Return the (x, y) coordinate for the center point of the cell that contains the specified text.  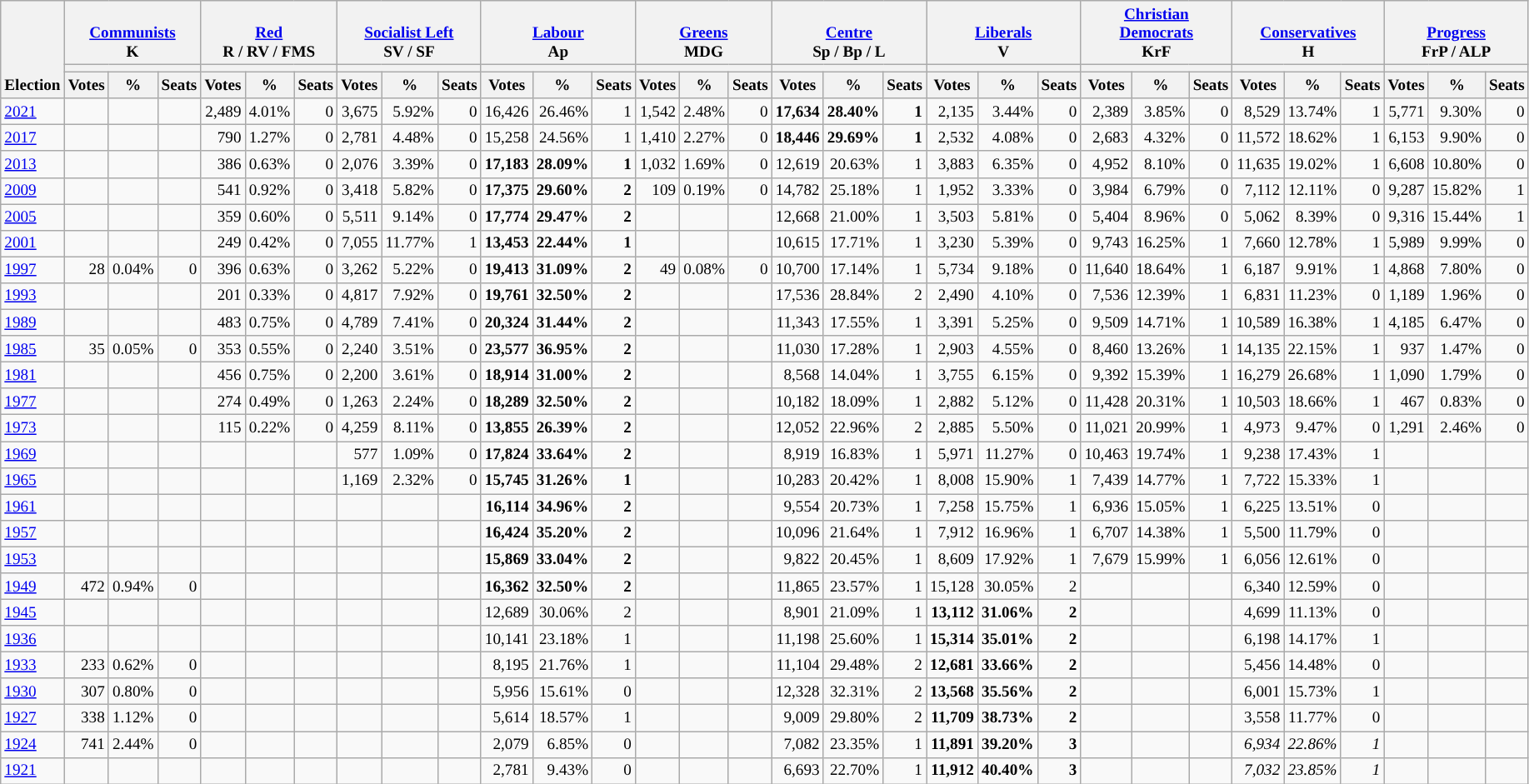
17,824 (507, 454)
11,912 (952, 771)
0.92% (270, 191)
1997 (32, 270)
9,509 (1107, 322)
17,375 (507, 191)
15,128 (952, 587)
12.78% (1312, 243)
3,883 (952, 164)
1,952 (952, 191)
11,198 (797, 639)
5.82% (410, 191)
741 (87, 744)
4,817 (360, 296)
790 (223, 138)
23.18% (562, 639)
13,112 (952, 612)
8,529 (1258, 112)
LiberalsV (1003, 33)
2,389 (1107, 112)
6,608 (1407, 164)
15.61% (562, 692)
5,062 (1258, 217)
20,324 (507, 322)
115 (223, 428)
5,989 (1407, 243)
17,536 (797, 296)
CentreSp / Bp / L (848, 33)
31.44% (562, 322)
10,283 (797, 481)
34.96% (562, 507)
0.60% (270, 217)
10,615 (797, 243)
456 (223, 375)
17.55% (853, 322)
38.73% (1007, 718)
14.48% (1312, 665)
2.32% (410, 481)
2013 (32, 164)
1977 (32, 402)
39.20% (1007, 744)
3,391 (952, 322)
2,135 (952, 112)
9,822 (797, 560)
12.11% (1312, 191)
4,259 (360, 428)
20.31% (1161, 402)
17.43% (1312, 454)
3,230 (952, 243)
22.70% (853, 771)
6.85% (562, 744)
CommunistsK (132, 33)
2,882 (952, 402)
12.39% (1161, 296)
9.18% (1007, 270)
10,463 (1107, 454)
577 (360, 454)
2,489 (223, 112)
11,709 (952, 718)
18,914 (507, 375)
10,589 (1258, 322)
13,453 (507, 243)
16,279 (1258, 375)
21.09% (853, 612)
21.64% (853, 533)
10,182 (797, 402)
22.44% (562, 243)
0.55% (270, 349)
5,771 (1407, 112)
10,141 (507, 639)
937 (1407, 349)
26.68% (1312, 375)
17.14% (853, 270)
14,135 (1258, 349)
GreensMDG (704, 33)
1969 (32, 454)
15,745 (507, 481)
6,831 (1258, 296)
25.60% (853, 639)
7,679 (1107, 560)
7.41% (410, 322)
1.09% (410, 454)
31.00% (562, 375)
19,761 (507, 296)
8,195 (507, 665)
21.00% (853, 217)
4.08% (1007, 138)
1.96% (1457, 296)
17.92% (1007, 560)
0.19% (705, 191)
8.96% (1161, 217)
233 (87, 665)
9,316 (1407, 217)
9,009 (797, 718)
5,971 (952, 454)
4.48% (410, 138)
1921 (32, 771)
9,392 (1107, 375)
0.42% (270, 243)
8,919 (797, 454)
23.85% (1312, 771)
5.39% (1007, 243)
4,952 (1107, 164)
13,855 (507, 428)
18.64% (1161, 270)
3,418 (360, 191)
8,568 (797, 375)
22.86% (1312, 744)
15,258 (507, 138)
1,263 (360, 402)
15.33% (1312, 481)
6,340 (1258, 587)
9.99% (1457, 243)
31.09% (562, 270)
31.06% (1007, 612)
15.73% (1312, 692)
9,554 (797, 507)
6,934 (1258, 744)
14.04% (853, 375)
ConservativesH (1308, 33)
1,169 (360, 481)
5.12% (1007, 402)
5,511 (360, 217)
2,200 (360, 375)
4,868 (1407, 270)
12.61% (1312, 560)
8,901 (797, 612)
1981 (32, 375)
24.56% (562, 138)
20.63% (853, 164)
11,021 (1107, 428)
16,362 (507, 587)
11,572 (1258, 138)
23,577 (507, 349)
4,789 (360, 322)
11,428 (1107, 402)
2,240 (360, 349)
30.06% (562, 612)
9.47% (1312, 428)
11.79% (1312, 533)
11,640 (1107, 270)
0.83% (1457, 402)
36.95% (562, 349)
359 (223, 217)
4.10% (1007, 296)
12,668 (797, 217)
29.69% (853, 138)
32.31% (853, 692)
0.05% (133, 349)
201 (223, 296)
3.44% (1007, 112)
2.27% (705, 138)
2009 (32, 191)
1985 (32, 349)
7,439 (1107, 481)
7.92% (410, 296)
18,289 (507, 402)
0.80% (133, 692)
307 (87, 692)
0.94% (133, 587)
17,634 (797, 112)
4,973 (1258, 428)
3,984 (1107, 191)
22.15% (1312, 349)
2017 (32, 138)
6,693 (797, 771)
4.32% (1161, 138)
1.69% (705, 164)
20.99% (1161, 428)
11,891 (952, 744)
1,291 (1407, 428)
4.01% (270, 112)
7,660 (1258, 243)
Election (32, 50)
13.51% (1312, 507)
6.15% (1007, 375)
LabourAp (558, 33)
8,460 (1107, 349)
15.82% (1457, 191)
2.48% (705, 112)
35.56% (1007, 692)
16,426 (507, 112)
2,490 (952, 296)
6.47% (1457, 322)
17,774 (507, 217)
3,755 (952, 375)
9.30% (1457, 112)
4.55% (1007, 349)
7,112 (1258, 191)
20.45% (853, 560)
5,614 (507, 718)
15.44% (1457, 217)
5,734 (952, 270)
1945 (32, 612)
21.76% (562, 665)
13.26% (1161, 349)
109 (658, 191)
1,410 (658, 138)
4,699 (1258, 612)
14.38% (1161, 533)
10,700 (797, 270)
ChristianDemocratsKrF (1157, 33)
386 (223, 164)
1,189 (1407, 296)
9.43% (562, 771)
13,568 (952, 692)
1924 (32, 744)
7,536 (1107, 296)
14.77% (1161, 481)
472 (87, 587)
7,722 (1258, 481)
11,635 (1258, 164)
6,225 (1258, 507)
11.27% (1007, 454)
23.35% (853, 744)
1,032 (658, 164)
8,609 (952, 560)
12.59% (1312, 587)
8.39% (1312, 217)
17.28% (853, 349)
35.20% (562, 533)
RedR / RV / FMS (269, 33)
1.47% (1457, 349)
1973 (32, 428)
22.96% (853, 428)
6,001 (1258, 692)
15,869 (507, 560)
2.44% (133, 744)
19.74% (1161, 454)
16.25% (1161, 243)
6,707 (1107, 533)
1961 (32, 507)
29.47% (562, 217)
1,542 (658, 112)
11,030 (797, 349)
1933 (32, 665)
16.83% (853, 454)
9,743 (1107, 243)
2,903 (952, 349)
9.90% (1457, 138)
7,912 (952, 533)
2.46% (1457, 428)
5.50% (1007, 428)
15.75% (1007, 507)
16.38% (1312, 322)
11.23% (1312, 296)
1957 (32, 533)
1965 (32, 481)
9.91% (1312, 270)
9,238 (1258, 454)
541 (223, 191)
Socialist LeftSV / SF (410, 33)
5,500 (1258, 533)
12,689 (507, 612)
6,198 (1258, 639)
1.12% (133, 718)
29.80% (853, 718)
18,446 (797, 138)
33.04% (562, 560)
11.13% (1312, 612)
1953 (32, 560)
3.39% (410, 164)
3.61% (410, 375)
15.05% (1161, 507)
6,936 (1107, 507)
8.10% (1161, 164)
1936 (32, 639)
7.80% (1457, 270)
0.08% (705, 270)
35.01% (1007, 639)
15.99% (1161, 560)
10,503 (1258, 402)
6.79% (1161, 191)
28.40% (853, 112)
9,287 (1407, 191)
15.39% (1161, 375)
33.64% (562, 454)
2021 (32, 112)
3.33% (1007, 191)
467 (1407, 402)
28.84% (853, 296)
3,675 (360, 112)
1993 (32, 296)
249 (223, 243)
2,683 (1107, 138)
16,114 (507, 507)
12,681 (952, 665)
4,185 (1407, 322)
16.96% (1007, 533)
1930 (32, 692)
1,090 (1407, 375)
5.92% (410, 112)
26.39% (562, 428)
7,082 (797, 744)
15.90% (1007, 481)
23.57% (853, 587)
5.25% (1007, 322)
12,052 (797, 428)
0.49% (270, 402)
12,619 (797, 164)
5.22% (410, 270)
2,885 (952, 428)
14.71% (1161, 322)
5.81% (1007, 217)
0.62% (133, 665)
9.14% (410, 217)
396 (223, 270)
25.18% (853, 191)
33.66% (1007, 665)
2001 (32, 243)
29.60% (562, 191)
338 (87, 718)
14,782 (797, 191)
2,532 (952, 138)
7,032 (1258, 771)
8,008 (952, 481)
18.57% (562, 718)
15,314 (952, 639)
11,865 (797, 587)
13.74% (1312, 112)
2005 (32, 217)
16,424 (507, 533)
14.17% (1312, 639)
20.73% (853, 507)
17.71% (853, 243)
6,056 (1258, 560)
28 (87, 270)
10.80% (1457, 164)
0.04% (133, 270)
18.09% (853, 402)
274 (223, 402)
ProgressFrP / ALP (1457, 33)
3,558 (1258, 718)
1927 (32, 718)
18.66% (1312, 402)
8.11% (410, 428)
5,404 (1107, 217)
17,183 (507, 164)
1949 (32, 587)
2.24% (410, 402)
31.26% (562, 481)
3.85% (1161, 112)
20.42% (853, 481)
18.62% (1312, 138)
19,413 (507, 270)
11,104 (797, 665)
49 (658, 270)
6,153 (1407, 138)
30.05% (1007, 587)
3.51% (410, 349)
0.22% (270, 428)
0.33% (270, 296)
12,328 (797, 692)
7,258 (952, 507)
40.40% (1007, 771)
1989 (32, 322)
2,079 (507, 744)
35 (87, 349)
1.27% (270, 138)
1.79% (1457, 375)
5,956 (507, 692)
29.48% (853, 665)
3,262 (360, 270)
6,187 (1258, 270)
2,076 (360, 164)
28.09% (562, 164)
5,456 (1258, 665)
11,343 (797, 322)
7,055 (360, 243)
483 (223, 322)
6.35% (1007, 164)
353 (223, 349)
10,096 (797, 533)
3,503 (952, 217)
19.02% (1312, 164)
26.46% (562, 112)
